Return (x, y) of the center of cell containing provided text 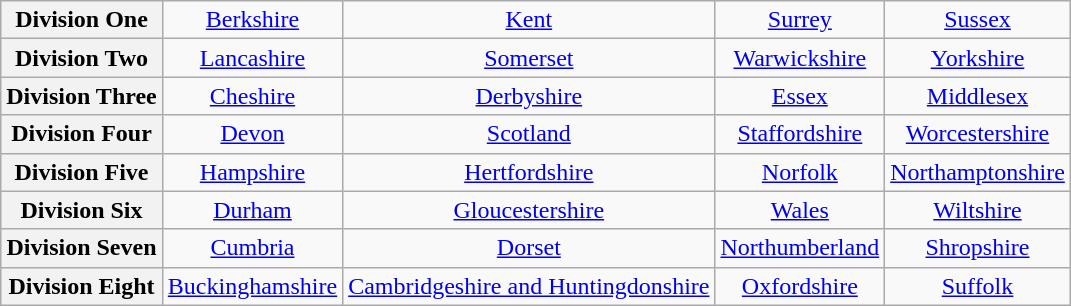
Derbyshire (529, 96)
Division Four (82, 134)
Shropshire (978, 248)
Devon (252, 134)
Essex (800, 96)
Sussex (978, 20)
Kent (529, 20)
Division Five (82, 172)
Middlesex (978, 96)
Cheshire (252, 96)
Gloucestershire (529, 210)
Buckinghamshire (252, 286)
Division Six (82, 210)
Berkshire (252, 20)
Somerset (529, 58)
Wiltshire (978, 210)
Division Two (82, 58)
Northamptonshire (978, 172)
Hampshire (252, 172)
Cumbria (252, 248)
Lancashire (252, 58)
Dorset (529, 248)
Hertfordshire (529, 172)
Division Seven (82, 248)
Wales (800, 210)
Durham (252, 210)
Northumberland (800, 248)
Division Three (82, 96)
Norfolk (800, 172)
Division Eight (82, 286)
Scotland (529, 134)
Division One (82, 20)
Suffolk (978, 286)
Worcestershire (978, 134)
Cambridgeshire and Huntingdonshire (529, 286)
Surrey (800, 20)
Yorkshire (978, 58)
Oxfordshire (800, 286)
Warwickshire (800, 58)
Staffordshire (800, 134)
